Output the [X, Y] coordinate of the center of the cell containing the given text.  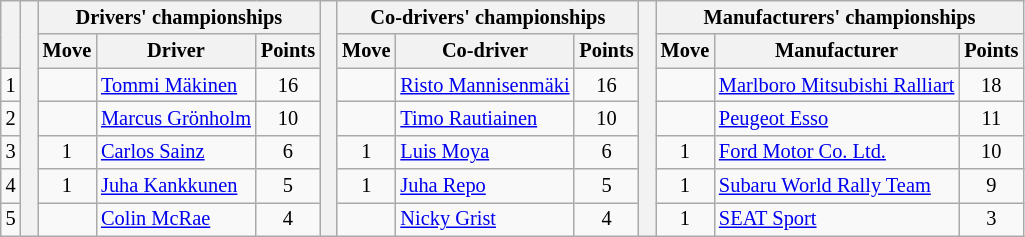
Drivers' championships [179, 17]
Peugeot Esso [836, 118]
Luis Moya [484, 152]
Carlos Sainz [176, 152]
Driver [176, 51]
Manufacturers' championships [840, 17]
11 [991, 118]
Co-driver [484, 51]
Juha Repo [484, 186]
Ford Motor Co. Ltd. [836, 152]
Tommi Mäkinen [176, 85]
Marlboro Mitsubishi Ralliart [836, 85]
Colin McRae [176, 219]
9 [991, 186]
SEAT Sport [836, 219]
Timo Rautiainen [484, 118]
Juha Kankkunen [176, 186]
Co-drivers' championships [488, 17]
Risto Mannisenmäki [484, 85]
Marcus Grönholm [176, 118]
Nicky Grist [484, 219]
Subaru World Rally Team [836, 186]
2 [11, 118]
Manufacturer [836, 51]
18 [991, 85]
